Determine the (x, y) coordinate at the center of the cell enclosing the given text.  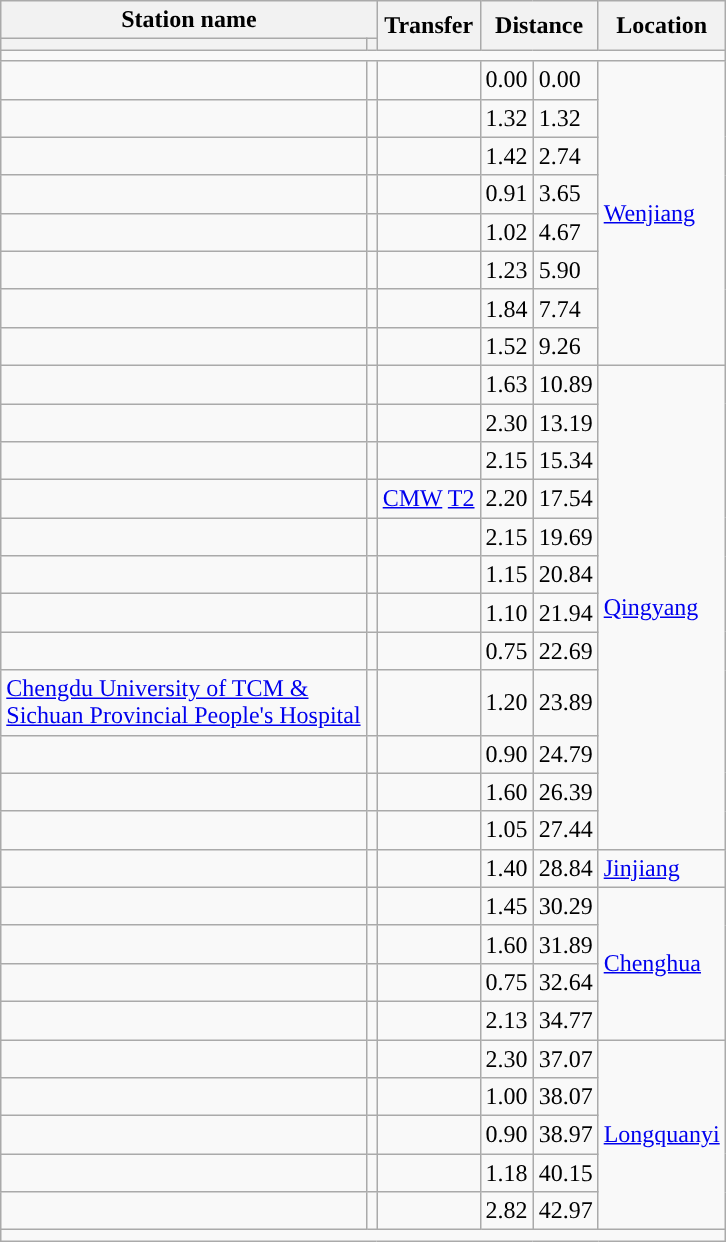
1.63 (506, 384)
2.20 (506, 499)
24.79 (566, 754)
17.54 (566, 499)
42.97 (566, 1211)
34.77 (566, 1020)
38.07 (566, 1097)
1.20 (506, 702)
2.13 (506, 1020)
1.52 (506, 346)
Distance (539, 26)
3.65 (566, 194)
37.07 (566, 1059)
23.89 (566, 702)
Jinjiang (662, 868)
Location (662, 26)
CMW T2 (428, 499)
40.15 (566, 1173)
1.40 (506, 868)
Transfer (428, 26)
28.84 (566, 868)
22.69 (566, 651)
30.29 (566, 906)
Wenjiang (662, 213)
Station name (189, 20)
1.84 (506, 308)
7.74 (566, 308)
9.26 (566, 346)
1.45 (506, 906)
1.42 (506, 156)
1.23 (506, 270)
5.90 (566, 270)
19.69 (566, 537)
1.00 (506, 1097)
10.89 (566, 384)
1.10 (506, 613)
32.64 (566, 982)
27.44 (566, 830)
Longquanyi (662, 1135)
1.05 (506, 830)
4.67 (566, 232)
1.18 (506, 1173)
1.15 (506, 575)
13.19 (566, 423)
15.34 (566, 461)
31.89 (566, 944)
20.84 (566, 575)
38.97 (566, 1135)
2.82 (506, 1211)
1.02 (506, 232)
26.39 (566, 792)
0.91 (506, 194)
Chengdu University of TCM &Sichuan Provincial People's Hospital (184, 702)
Qingyang (662, 607)
Chenghua (662, 963)
2.74 (566, 156)
21.94 (566, 613)
